Locate the cell with the specified text and output its (x, y) center coordinate. 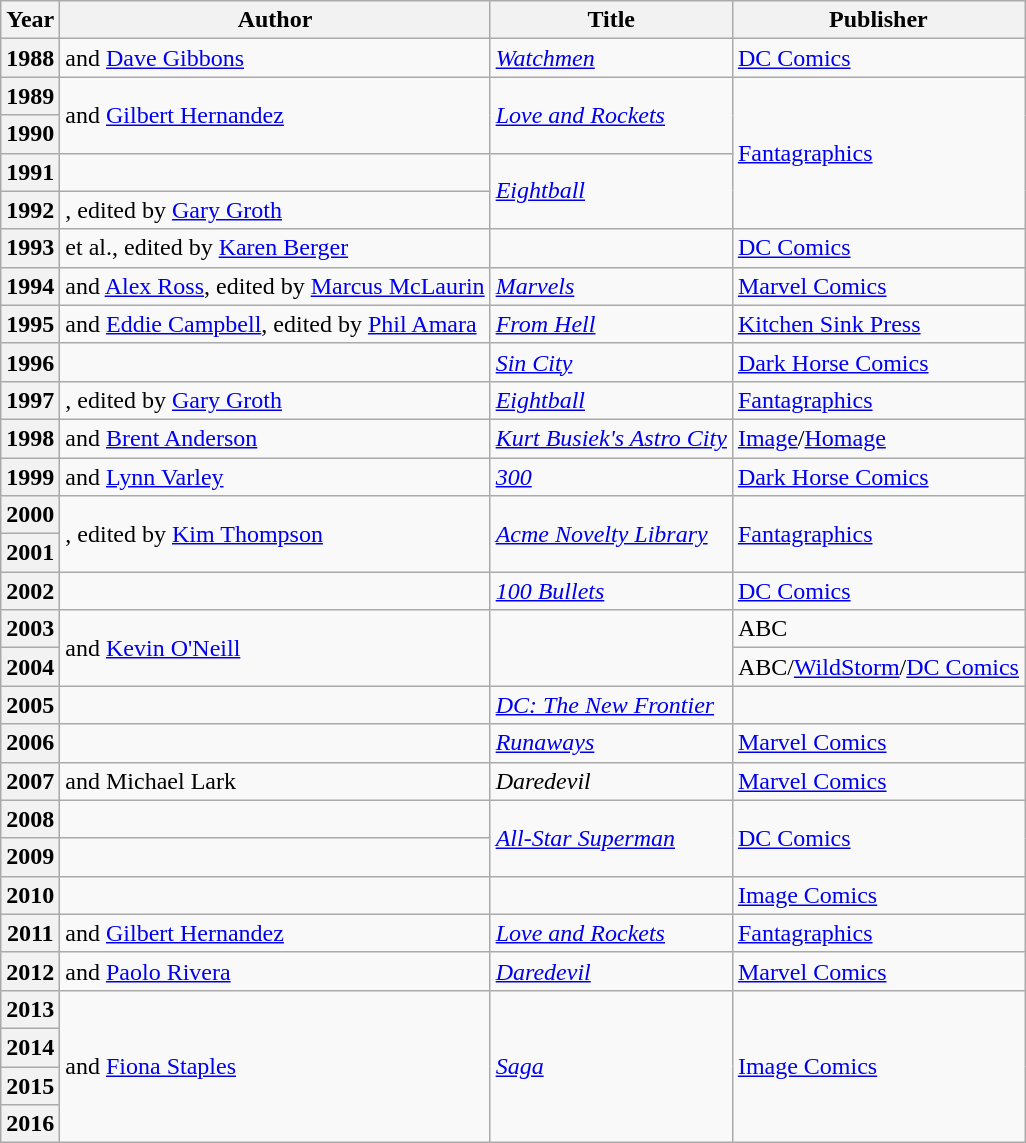
2006 (30, 743)
2011 (30, 933)
Watchmen (611, 58)
2001 (30, 553)
2004 (30, 667)
DC: The New Frontier (611, 705)
1998 (30, 438)
Acme Novelty Library (611, 534)
, edited by Kim Thompson (275, 534)
and Brent Anderson (275, 438)
et al., edited by Karen Berger (275, 248)
and Paolo Rivera (275, 971)
ABC (878, 629)
1999 (30, 477)
2008 (30, 819)
2005 (30, 705)
2014 (30, 1047)
2015 (30, 1085)
Image/Homage (878, 438)
Title (611, 20)
1995 (30, 324)
and Eddie Campbell, edited by Phil Amara (275, 324)
2003 (30, 629)
Marvels (611, 286)
and Fiona Staples (275, 1066)
and Dave Gibbons (275, 58)
1989 (30, 96)
Year (30, 20)
1988 (30, 58)
1992 (30, 210)
Publisher (878, 20)
2009 (30, 857)
and Michael Lark (275, 781)
2007 (30, 781)
1993 (30, 248)
Kitchen Sink Press (878, 324)
Kurt Busiek's Astro City (611, 438)
2000 (30, 515)
2016 (30, 1124)
Saga (611, 1066)
From Hell (611, 324)
ABC/WildStorm/DC Comics (878, 667)
2013 (30, 1009)
2002 (30, 591)
All-Star Superman (611, 838)
Author (275, 20)
1996 (30, 362)
1991 (30, 172)
and Lynn Varley (275, 477)
and Alex Ross, edited by Marcus McLaurin (275, 286)
2012 (30, 971)
1994 (30, 286)
and Kevin O'Neill (275, 648)
Sin City (611, 362)
300 (611, 477)
100 Bullets (611, 591)
1990 (30, 134)
Runaways (611, 743)
2010 (30, 895)
1997 (30, 400)
